From the cell containing the given text, extract its center point as [x, y] coordinate. 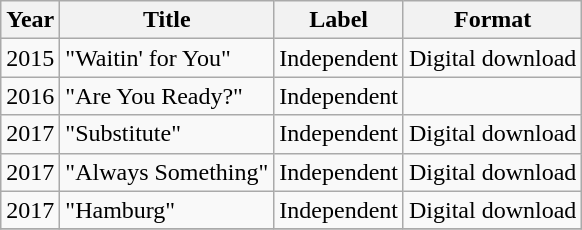
"Are You Ready?" [167, 96]
"Hamburg" [167, 210]
Title [167, 20]
"Waitin' for You" [167, 58]
Label [339, 20]
"Always Something" [167, 172]
"Substitute" [167, 134]
2015 [30, 58]
2016 [30, 96]
Format [492, 20]
Year [30, 20]
